Determine the (X, Y) coordinate at the center of the cell enclosing the given text.  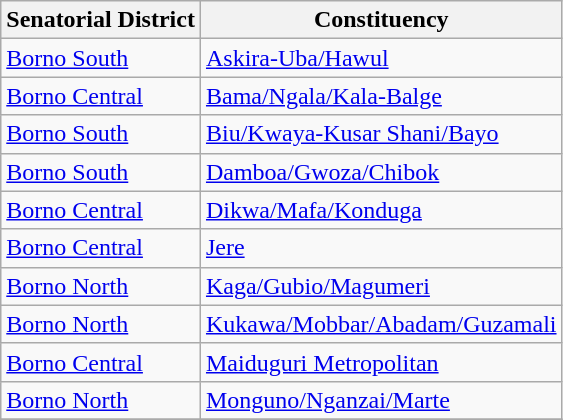
Dikwa/Mafa/Konduga (381, 210)
Maiduguri Metropolitan (381, 362)
Askira-Uba/Hawul (381, 58)
Constituency (381, 20)
Kaga/Gubio/Magumeri (381, 286)
Kukawa/Mobbar/Abadam/Guzamali (381, 324)
Bama/Ngala/Kala-Balge (381, 96)
Damboa/Gwoza/Chibok (381, 172)
Biu/Kwaya-Kusar Shani/Bayo (381, 134)
Jere (381, 248)
Senatorial District (101, 20)
Monguno/Nganzai/Marte (381, 400)
